Capture the cell that displays the provided text and extract its [X, Y] central coordinate. 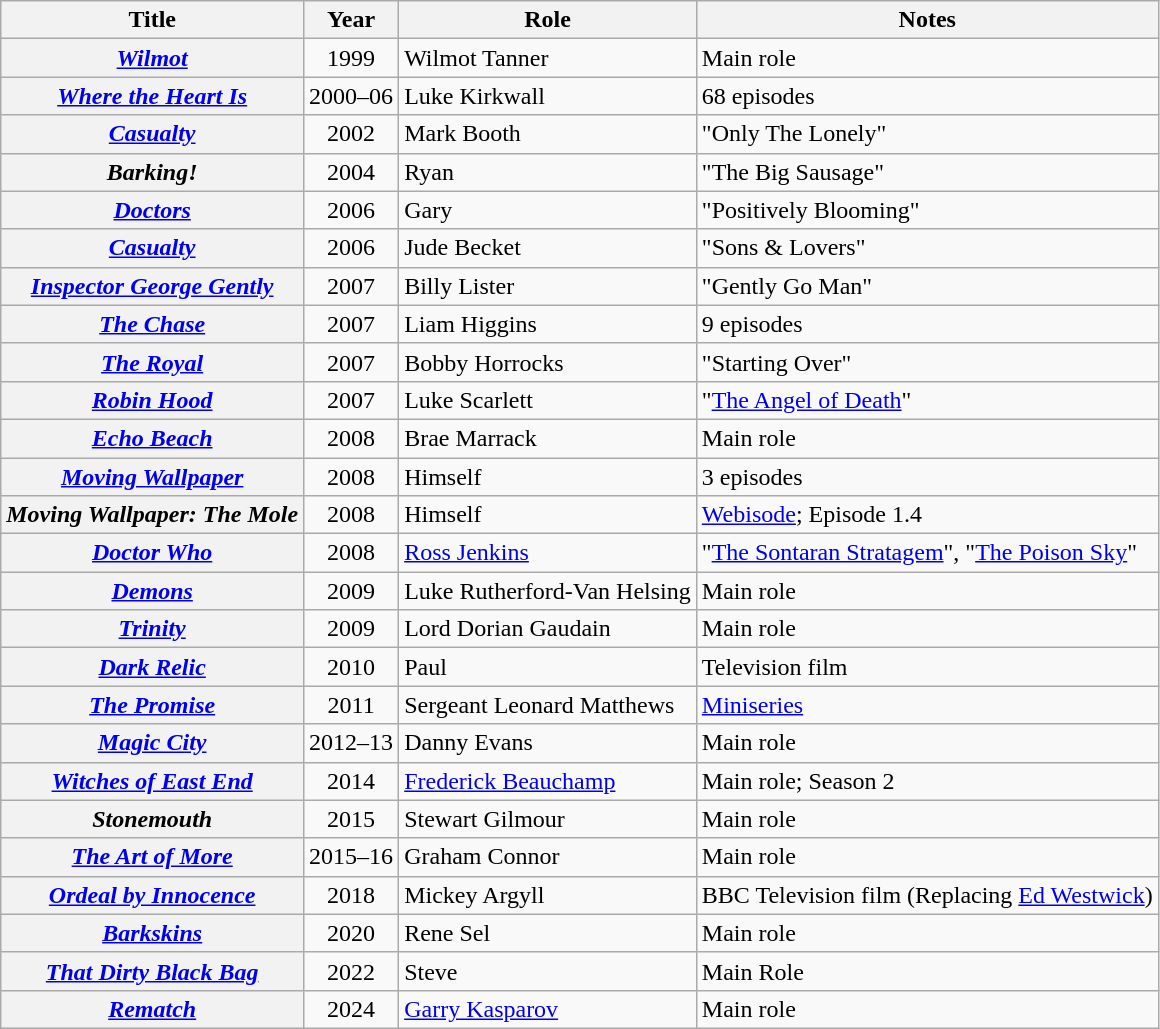
Echo Beach [152, 438]
Bobby Horrocks [548, 362]
Stewart Gilmour [548, 819]
Luke Rutherford-Van Helsing [548, 591]
Luke Scarlett [548, 400]
2015–16 [352, 857]
Rene Sel [548, 933]
Brae Marrack [548, 438]
Ordeal by Innocence [152, 895]
The Chase [152, 324]
"Positively Blooming" [927, 210]
Ross Jenkins [548, 553]
Frederick Beauchamp [548, 781]
Barking! [152, 172]
Garry Kasparov [548, 1009]
Webisode; Episode 1.4 [927, 515]
Where the Heart Is [152, 96]
Mark Booth [548, 134]
2012–13 [352, 743]
Doctor Who [152, 553]
"Only The Lonely" [927, 134]
Graham Connor [548, 857]
2022 [352, 971]
9 episodes [927, 324]
"The Angel of Death" [927, 400]
"Gently Go Man" [927, 286]
That Dirty Black Bag [152, 971]
The Promise [152, 705]
Liam Higgins [548, 324]
Jude Becket [548, 248]
Main role; Season 2 [927, 781]
2015 [352, 819]
Notes [927, 20]
Television film [927, 667]
2024 [352, 1009]
Doctors [152, 210]
Year [352, 20]
Danny Evans [548, 743]
Magic City [152, 743]
Dark Relic [152, 667]
The Art of More [152, 857]
Steve [548, 971]
Lord Dorian Gaudain [548, 629]
2018 [352, 895]
3 episodes [927, 477]
2010 [352, 667]
Barkskins [152, 933]
Moving Wallpaper [152, 477]
Miniseries [927, 705]
Demons [152, 591]
2020 [352, 933]
"Starting Over" [927, 362]
Moving Wallpaper: The Mole [152, 515]
"Sons & Lovers" [927, 248]
Rematch [152, 1009]
Main Role [927, 971]
Ryan [548, 172]
Trinity [152, 629]
"The Big Sausage" [927, 172]
BBC Television film (Replacing Ed Westwick) [927, 895]
Wilmot [152, 58]
Title [152, 20]
Billy Lister [548, 286]
2000–06 [352, 96]
Role [548, 20]
2014 [352, 781]
2002 [352, 134]
Robin Hood [152, 400]
"The Sontaran Stratagem", "The Poison Sky" [927, 553]
Paul [548, 667]
2004 [352, 172]
Gary [548, 210]
2011 [352, 705]
Luke Kirkwall [548, 96]
68 episodes [927, 96]
Sergeant Leonard Matthews [548, 705]
Wilmot Tanner [548, 58]
Witches of East End [152, 781]
1999 [352, 58]
Inspector George Gently [152, 286]
The Royal [152, 362]
Mickey Argyll [548, 895]
Stonemouth [152, 819]
